Return (X, Y) of the center of cell containing provided text 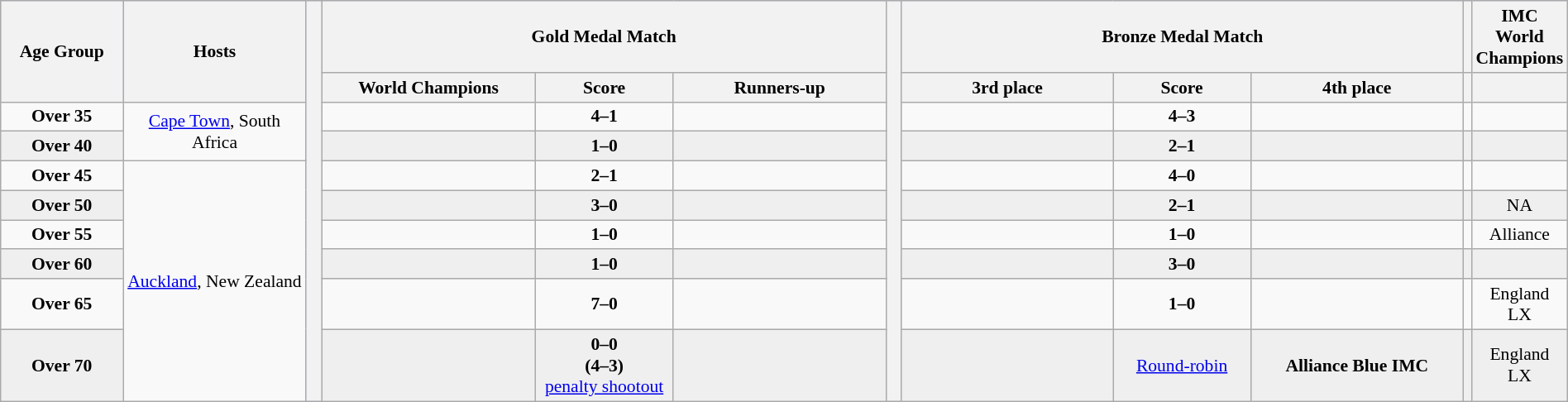
Over 60 (62, 265)
Over 65 (62, 304)
Age Group (62, 51)
IMC World Champions (1520, 36)
Alliance Blue IMC (1356, 366)
7–0 (604, 304)
Gold Medal Match (604, 36)
Over 50 (62, 205)
Over 70 (62, 366)
Alliance (1520, 235)
Runners-up (780, 88)
4–1 (604, 117)
4th place (1356, 88)
World Champions (428, 88)
Over 35 (62, 117)
NA (1520, 205)
4–3 (1182, 117)
Over 40 (62, 146)
Hosts (215, 51)
Bronze Medal Match (1183, 36)
Over 45 (62, 176)
3rd place (1007, 88)
Cape Town, South Africa (215, 131)
Over 55 (62, 235)
4–0 (1182, 176)
Round-robin (1182, 366)
Auckland, New Zealand (215, 281)
0–0(4–3) penalty shootout (604, 366)
